Capture the cell that displays the provided text and extract its (x, y) central coordinate. 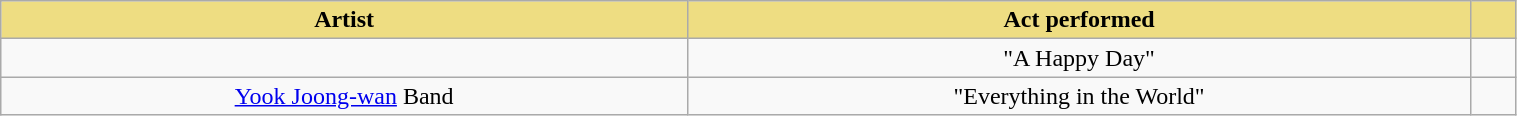
Artist (344, 20)
"Everything in the World" (1080, 96)
Yook Joong-wan Band (344, 96)
Act performed (1080, 20)
"A Happy Day" (1080, 58)
